For the text-containing cell, return its midpoint in [X, Y] coordinate format. 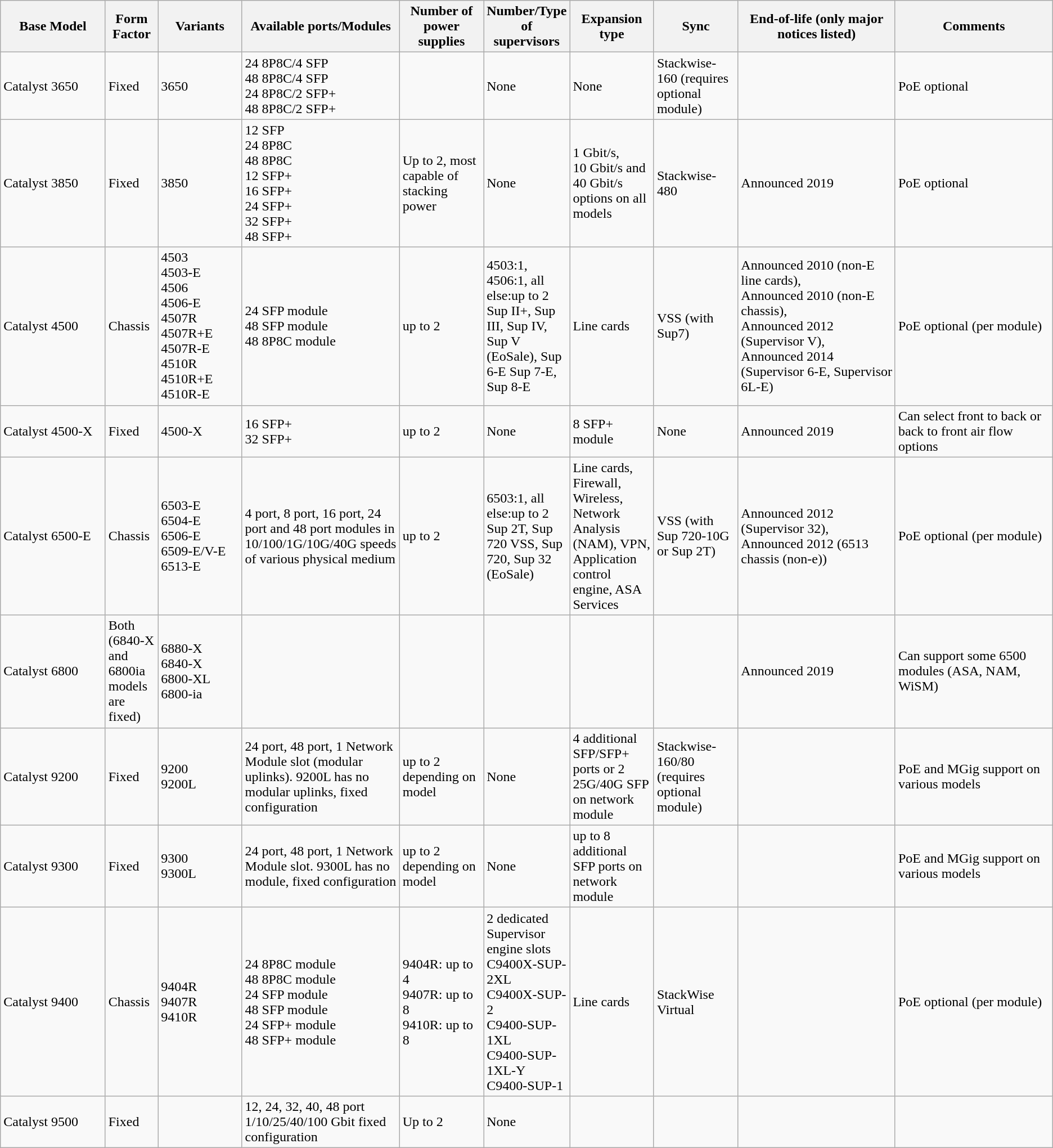
Comments [974, 26]
Catalyst 4500 [53, 326]
Stackwise-160 (requires optional module) [695, 86]
Both (6840-X and 6800ia models are fixed) [132, 671]
Announced 2012 (Supervisor 32),Announced 2012 (6513 chassis (non-e)) [817, 536]
24 8P8C/4 SFP48 8P8C/4 SFP24 8P8C/2 SFP+48 8P8C/2 SFP+ [321, 86]
Catalyst 6500-E [53, 536]
Up to 2, most capable of stacking power [441, 183]
VSS (with Sup 720-10G or Sup 2T) [695, 536]
VSS (with Sup7) [695, 326]
4503:1, 4506:1, all else:up to 2Sup II+, Sup III, Sup IV, Sup V (EoSale), Sup 6-E Sup 7-E, Sup 8-E [526, 326]
Catalyst 9500 [53, 1122]
9404R9407R9410R [200, 1002]
StackWise Virtual [695, 1002]
Stackwise-480 [695, 183]
Catalyst 6800 [53, 671]
6503:1, all else:up to 2Sup 2T, Sup 720 VSS, Sup 720, Sup 32 (EoSale) [526, 536]
3650 [200, 86]
24 8P8C module48 8P8C module24 SFP module48 SFP module24 SFP+ module48 SFP+ module [321, 1002]
24 port, 48 port, 1 Network Module slot. 9300L has no module, fixed configuration [321, 866]
4 additional SFP/SFP+ ports or 2 25G/40G SFP on network module [612, 777]
Catalyst 3650 [53, 86]
9404R: up to 49407R: up to 89410R: up to 8 [441, 1002]
Up to 2 [441, 1122]
Catalyst 9400 [53, 1002]
Form Factor [132, 26]
93009300L [200, 866]
Catalyst 3850 [53, 183]
End-of-life (only major notices listed) [817, 26]
Base Model [53, 26]
Variants [200, 26]
Announced 2010 (non-E line cards),Announced 2010 (non-E chassis),Announced 2012 (Supervisor V),Announced 2014 (Supervisor 6-E, Supervisor 6L-E) [817, 326]
24 SFP module48 SFP module48 8P8C module [321, 326]
6503-E6504-E6506-E6509-E/V-E6513-E [200, 536]
Stackwise-160/80 (requires optional module) [695, 777]
45034503-E45064506-E4507R4507R+E4507R-E4510R4510R+E4510R-E [200, 326]
up to 8 additional SFP ports on network module [612, 866]
Catalyst 9300 [53, 866]
4 port, 8 port, 16 port, 24 port and 48 port modules in 10/100/1G/10G/40G speeds of various physical medium [321, 536]
Number/Type of supervisors [526, 26]
2 dedicated Supervisor engine slotsC9400X-SUP-2XLC9400X-SUP-2C9400-SUP-1XLC9400-SUP-1XL-YC9400-SUP-1 [526, 1002]
92009200L [200, 777]
8 SFP+ module [612, 431]
Catalyst 4500-X [53, 431]
4500-X [200, 431]
24 port, 48 port, 1 Network Module slot (modular uplinks). 9200L has no modular uplinks, fixed configuration [321, 777]
1 Gbit/s, 10 Gbit/s and 40 Gbit/s options on all models [612, 183]
3850 [200, 183]
6880-X6840-X6800-XL6800-ia [200, 671]
Can support some 6500 modules (ASA, NAM, WiSM) [974, 671]
12, 24, 32, 40, 48 port 1/10/25/40/100 Gbit fixed configuration [321, 1122]
12 SFP24 8P8C48 8P8C12 SFP+16 SFP+24 SFP+32 SFP+48 SFP+ [321, 183]
Catalyst 9200 [53, 777]
Sync [695, 26]
Available ports/Modules [321, 26]
Line cards, Firewall, Wireless, Network Analysis (NAM), VPN, Application control engine, ASA Services [612, 536]
Can select front to back or back to front air flow options [974, 431]
Number of power supplies [441, 26]
16 SFP+32 SFP+ [321, 431]
Expansion type [612, 26]
